From the cell containing the given text, extract its center point as (x, y) coordinate. 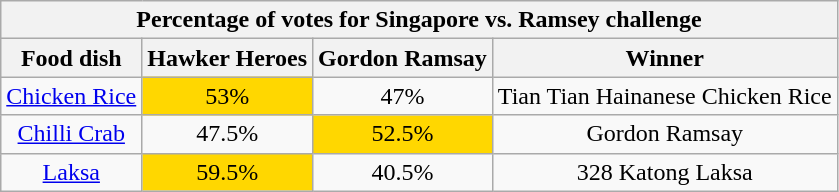
47.5% (228, 134)
Percentage of votes for Singapore vs. Ramsey challenge (419, 20)
Laksa (72, 172)
Chilli Crab (72, 134)
47% (403, 96)
Winner (664, 58)
Food dish (72, 58)
Tian Tian Hainanese Chicken Rice (664, 96)
Hawker Heroes (228, 58)
40.5% (403, 172)
328 Katong Laksa (664, 172)
53% (228, 96)
52.5% (403, 134)
Chicken Rice (72, 96)
59.5% (228, 172)
